From the cell containing the given text, extract its center point as [X, Y] coordinate. 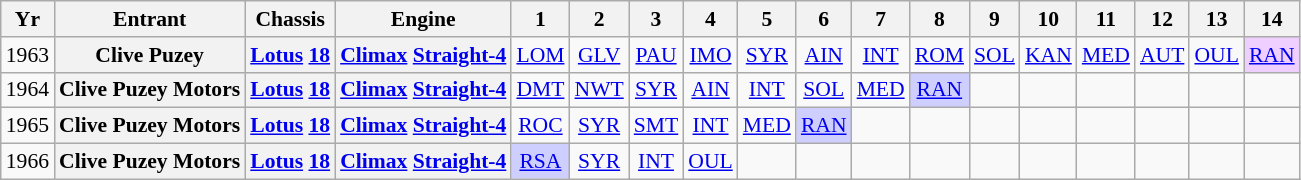
Yr [28, 19]
1964 [28, 90]
AUT [1162, 55]
RSA [540, 162]
NWT [598, 90]
1966 [28, 162]
2 [598, 19]
1965 [28, 126]
PAU [656, 55]
4 [710, 19]
10 [1048, 19]
6 [824, 19]
Clive Puzey [150, 55]
KAN [1048, 55]
13 [1216, 19]
3 [656, 19]
GLV [598, 55]
Entrant [150, 19]
ROM [940, 55]
1 [540, 19]
1963 [28, 55]
DMT [540, 90]
5 [767, 19]
SMT [656, 126]
12 [1162, 19]
14 [1272, 19]
9 [994, 19]
LOM [540, 55]
Chassis [290, 19]
Engine [423, 19]
11 [1106, 19]
7 [881, 19]
8 [940, 19]
IMO [710, 55]
ROC [540, 126]
